Return the [X, Y] coordinate for the center point of the cell that contains the specified text.  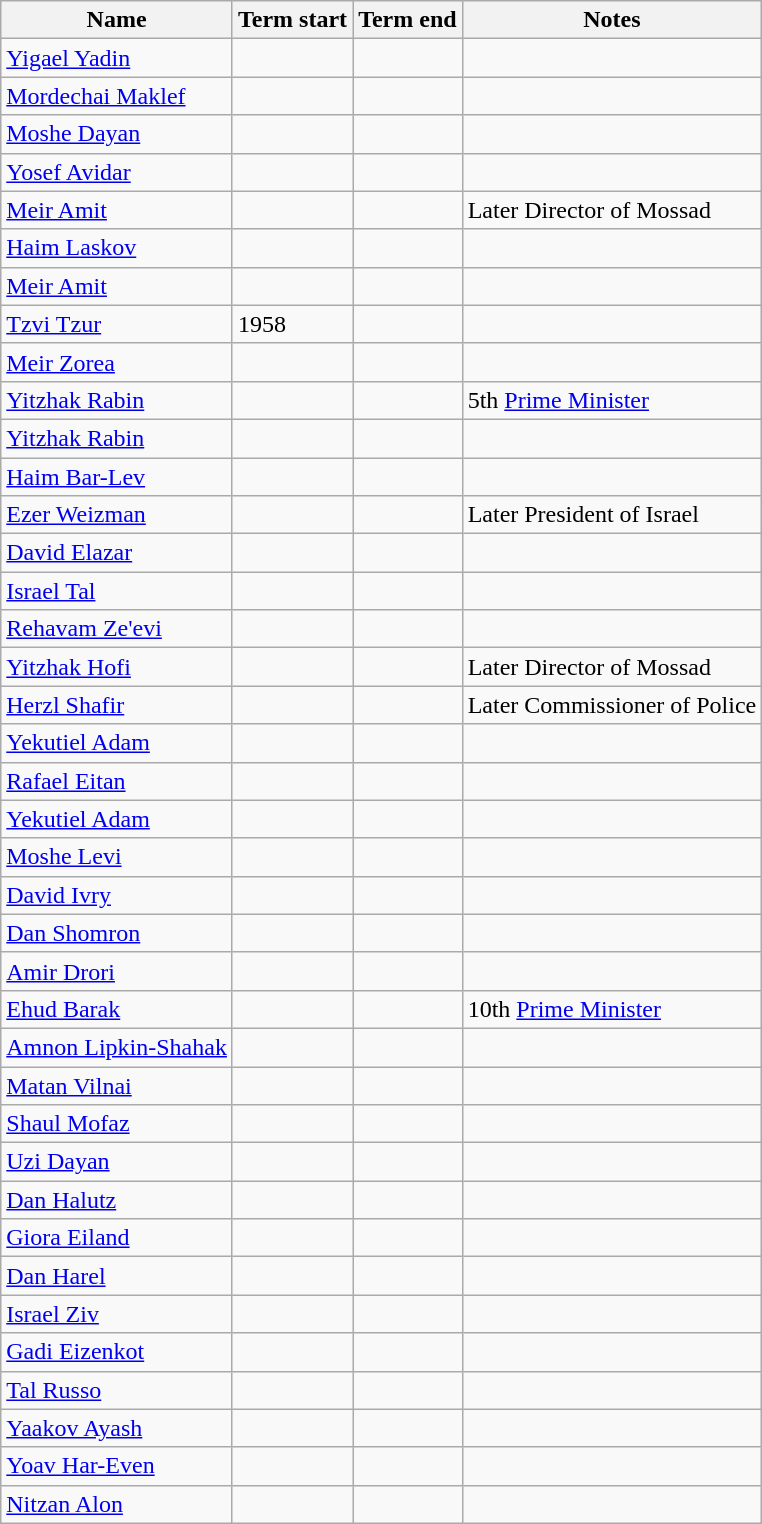
Matan Vilnai [117, 1085]
Later Commissioner of Police [612, 705]
Yaakov Ayash [117, 1428]
Haim Laskov [117, 248]
Yitzhak Hofi [117, 667]
Dan Shomron [117, 933]
Haim Bar-Lev [117, 477]
Dan Harel [117, 1276]
Yosef Avidar [117, 172]
Israel Ziv [117, 1314]
Herzl Shafir [117, 705]
Yigael Yadin [117, 58]
Term start [292, 20]
Rehavam Ze'evi [117, 629]
Giora Eiland [117, 1238]
Shaul Mofaz [117, 1124]
David Ivry [117, 895]
Nitzan Alon [117, 1504]
David Elazar [117, 553]
Ehud Barak [117, 1009]
Mordechai Maklef [117, 96]
Moshe Levi [117, 857]
Amir Drori [117, 971]
1958 [292, 324]
Meir Zorea [117, 362]
Notes [612, 20]
Name [117, 20]
Tal Russo [117, 1390]
Gadi Eizenkot [117, 1352]
Israel Tal [117, 591]
Rafael Eitan [117, 781]
Dan Halutz [117, 1200]
Moshe Dayan [117, 134]
Yoav Har-Even [117, 1466]
Later President of Israel [612, 515]
Uzi Dayan [117, 1162]
10th Prime Minister [612, 1009]
5th Prime Minister [612, 400]
Tzvi Tzur [117, 324]
Amnon Lipkin-Shahak [117, 1047]
Ezer Weizman [117, 515]
Term end [408, 20]
